Return the (x, y) coordinate for the center point of the cell that contains the specified text.  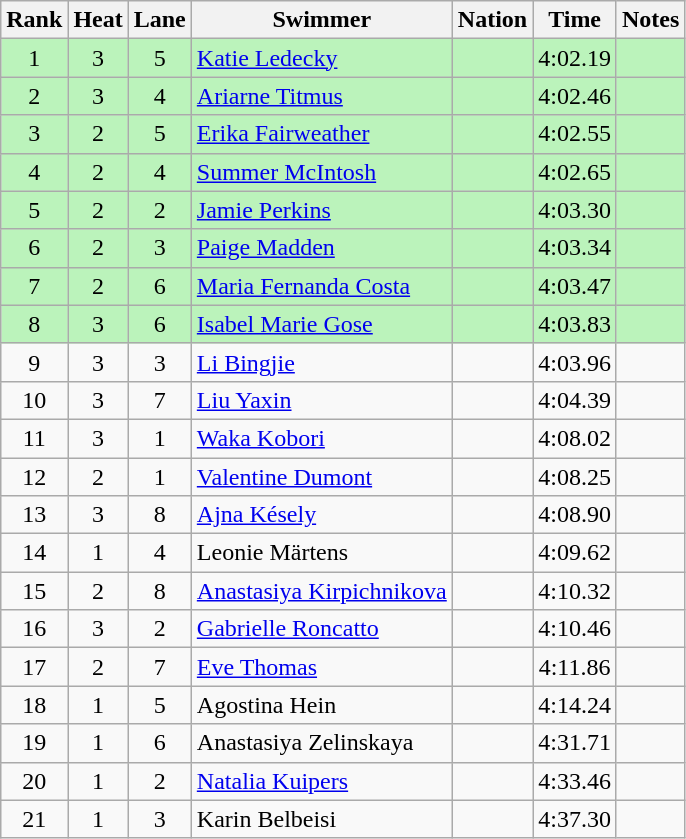
9 (34, 362)
4:37.30 (575, 819)
20 (34, 781)
Paige Madden (322, 248)
4:02.55 (575, 134)
Heat (98, 20)
Isabel Marie Gose (322, 324)
4:08.02 (575, 438)
4:08.90 (575, 515)
Natalia Kuipers (322, 781)
4:03.83 (575, 324)
19 (34, 743)
Time (575, 20)
4:10.46 (575, 629)
Anastasiya Zelinskaya (322, 743)
11 (34, 438)
Rank (34, 20)
Agostina Hein (322, 705)
Anastasiya Kirpichnikova (322, 591)
Ajna Késely (322, 515)
Eve Thomas (322, 667)
4:10.32 (575, 591)
Valentine Dumont (322, 477)
4:09.62 (575, 553)
Summer McIntosh (322, 172)
4:03.47 (575, 286)
18 (34, 705)
4:11.86 (575, 667)
17 (34, 667)
4:03.96 (575, 362)
Karin Belbeisi (322, 819)
12 (34, 477)
Liu Yaxin (322, 400)
4:04.39 (575, 400)
Li Bingjie (322, 362)
14 (34, 553)
Maria Fernanda Costa (322, 286)
Gabrielle Roncatto (322, 629)
21 (34, 819)
Jamie Perkins (322, 210)
4:31.71 (575, 743)
Ariarne Titmus (322, 96)
Katie Ledecky (322, 58)
10 (34, 400)
Lane (160, 20)
4:02.19 (575, 58)
4:14.24 (575, 705)
15 (34, 591)
4:03.34 (575, 248)
Erika Fairweather (322, 134)
16 (34, 629)
4:02.65 (575, 172)
13 (34, 515)
Swimmer (322, 20)
Leonie Märtens (322, 553)
Notes (650, 20)
4:03.30 (575, 210)
4:02.46 (575, 96)
Nation (492, 20)
4:08.25 (575, 477)
4:33.46 (575, 781)
Waka Kobori (322, 438)
